For the text-containing cell, return its midpoint in (x, y) coordinate format. 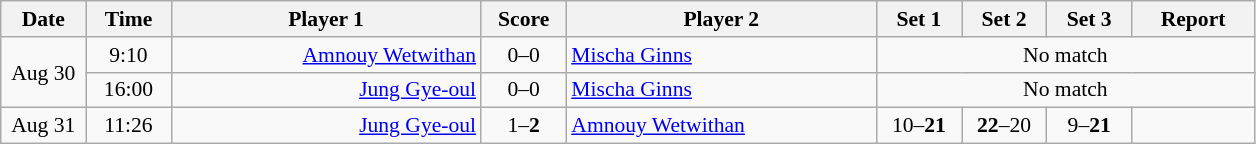
Set 3 (1090, 19)
16:00 (128, 90)
Date (44, 19)
Aug 30 (44, 72)
Report (1194, 19)
10–21 (918, 126)
Score (524, 19)
Player 1 (326, 19)
Player 2 (721, 19)
22–20 (1004, 126)
Aug 31 (44, 126)
Set 2 (1004, 19)
9:10 (128, 55)
Set 1 (918, 19)
Time (128, 19)
9–21 (1090, 126)
11:26 (128, 126)
1–2 (524, 126)
